From the cell containing the given text, extract its center point as (x, y) coordinate. 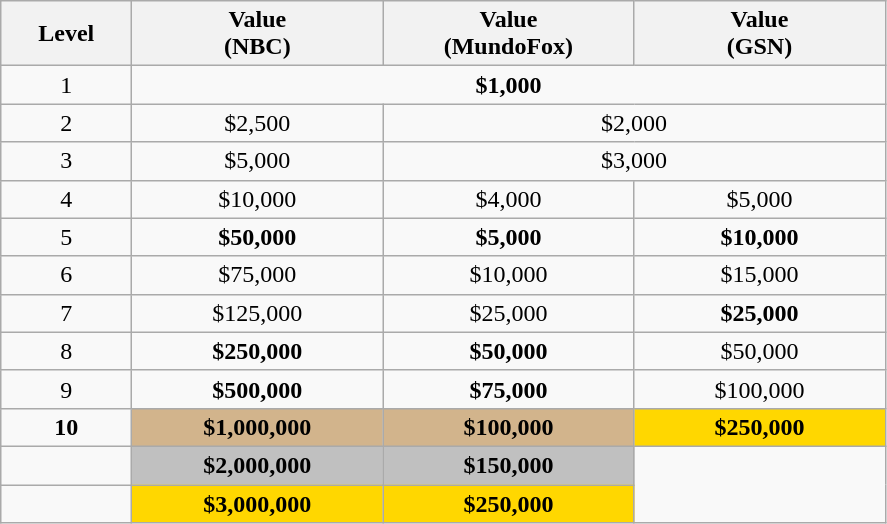
2 (66, 123)
5 (66, 237)
4 (66, 199)
$3,000 (634, 161)
$2,000,000 (258, 465)
$15,000 (760, 275)
9 (66, 389)
Level (66, 34)
Value (NBC) (258, 34)
3 (66, 161)
$2,500 (258, 123)
$4,000 (508, 199)
7 (66, 313)
Value (GSN) (760, 34)
6 (66, 275)
1 (66, 85)
Value (MundoFox) (508, 34)
$1,000 (508, 85)
$3,000,000 (258, 503)
$500,000 (258, 389)
$1,000,000 (258, 427)
$2,000 (634, 123)
10 (66, 427)
8 (66, 351)
$150,000 (508, 465)
$125,000 (258, 313)
